Return the (X, Y) coordinate for the center point of the cell that contains the specified text.  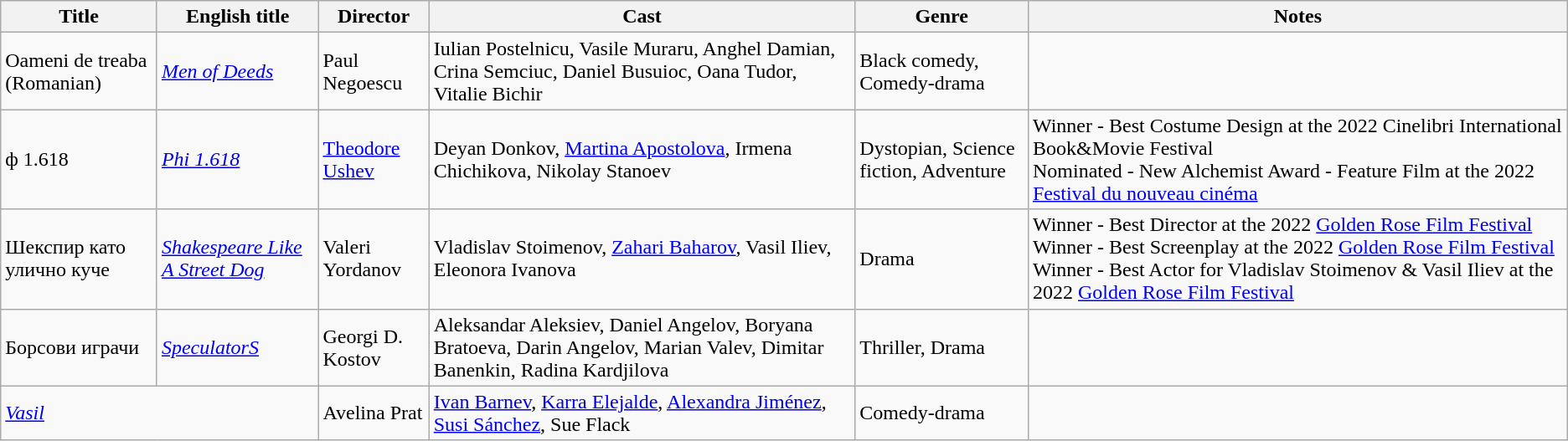
Vladislav Stoimenov, Zahari Baharov, Vasil Iliev, Eleonora Ivanova (642, 259)
Black comedy, Comedy-drama (941, 71)
Шекспир като улично куче (79, 259)
ф 1.618 (79, 159)
English title (238, 17)
Aleksandar Aleksiev, Daniel Angelov, Boryana Bratoeva, Darin Angelov, Marian Valev, Dimitar Banenkin, Radina Kardjilova (642, 347)
Genre (941, 17)
Title (79, 17)
Shakespeare Like A Street Dog (238, 259)
Oameni de treaba (Romanian) (79, 71)
SpeculatorS (238, 347)
Comedy-drama (941, 413)
Drama (941, 259)
Ivan Barnev, Karra Elejalde, Alexandra Jiménez, Susi Sánchez, Sue Flack (642, 413)
Phi 1.618 (238, 159)
Dystopian, Science fiction, Adventure (941, 159)
Men of Deeds (238, 71)
Theodore Ushev (374, 159)
Georgi D. Kostov (374, 347)
Борсови играчи (79, 347)
Avelina Prat (374, 413)
Director (374, 17)
Thriller, Drama (941, 347)
Deyan Donkov, Martina Apostolova, Irmena Chichikova, Nikolay Stanoev (642, 159)
Cast (642, 17)
Notes (1297, 17)
Valeri Yordanov (374, 259)
Iulian Postelnicu, Vasile Muraru, Anghel Damian, Crina Semciuc, Daniel Busuioc, Oana Tudor, Vitalie Bichir (642, 71)
Vasil (159, 413)
Paul Negoescu (374, 71)
